Determine the [x, y] coordinate at the center of the cell enclosing the given text.  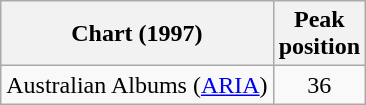
36 [319, 85]
Peakposition [319, 34]
Chart (1997) [137, 34]
Australian Albums (ARIA) [137, 85]
